Capture the cell that displays the provided text and extract its [X, Y] central coordinate. 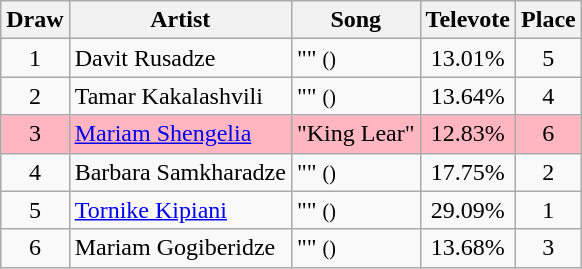
Place [549, 20]
Televote [468, 20]
Tamar Kakalashvili [180, 96]
Mariam Shengelia [180, 134]
Draw [35, 20]
17.75% [468, 172]
"King Lear" [356, 134]
Artist [180, 20]
13.01% [468, 58]
Davit Rusadze [180, 58]
12.83% [468, 134]
Mariam Gogiberidze [180, 248]
Song [356, 20]
Tornike Kipiani [180, 210]
29.09% [468, 210]
13.64% [468, 96]
Barbara Samkharadze [180, 172]
13.68% [468, 248]
